Detect which cell encompasses the target text, then output its [x, y] center coordinate. 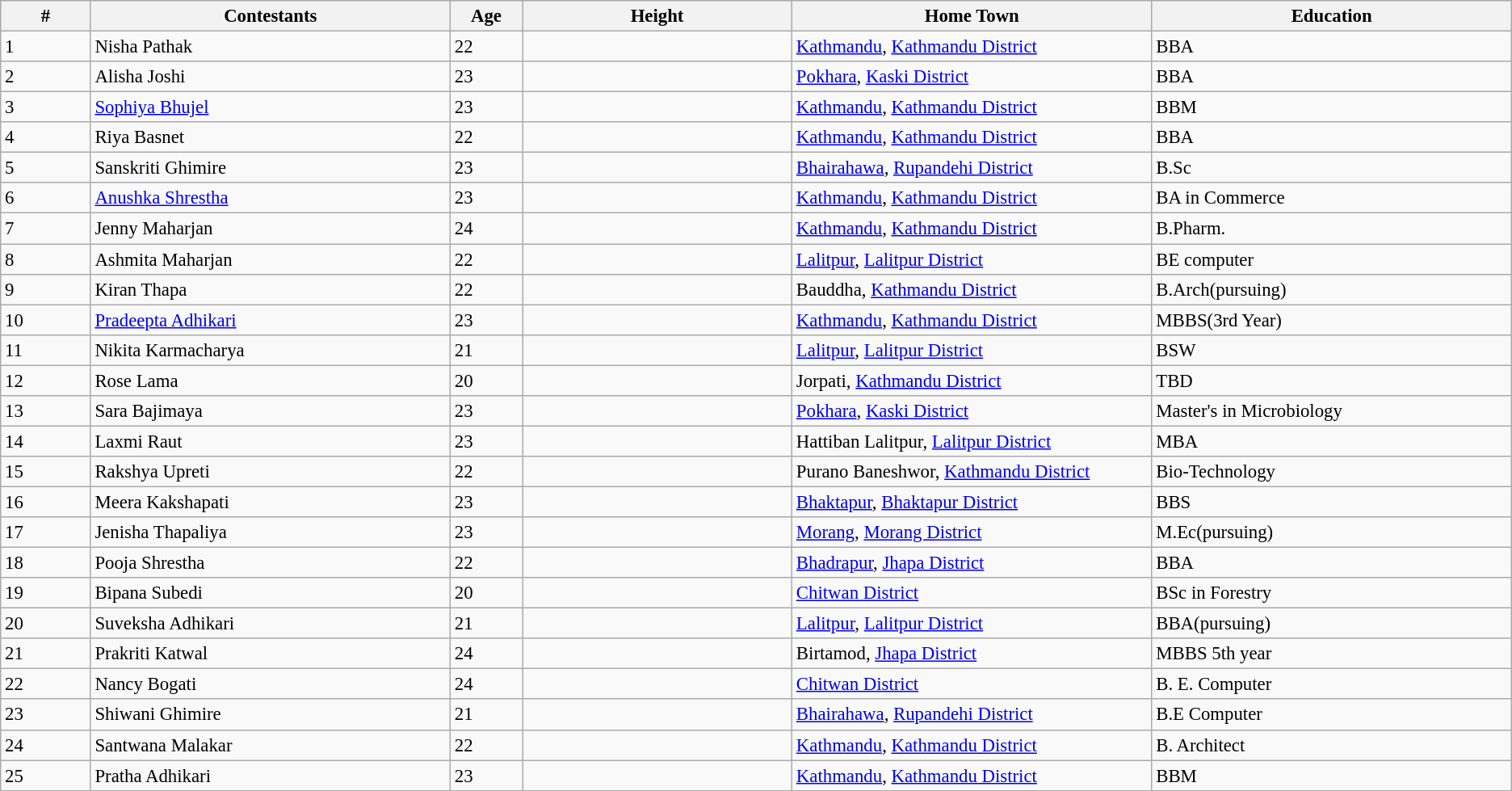
Sophiya Bhujel [270, 107]
Anushka Shrestha [270, 198]
Alisha Joshi [270, 77]
Pratha Adhikari [270, 776]
10 [45, 320]
MBBS(3rd Year) [1331, 320]
Sanskriti Ghimire [270, 168]
B.E Computer [1331, 715]
Kiran Thapa [270, 289]
Morang, Morang District [972, 532]
9 [45, 289]
13 [45, 411]
Rakshya Upreti [270, 472]
3 [45, 107]
Bhadrapur, Jhapa District [972, 563]
2 [45, 77]
Purano Baneshwor, Kathmandu District [972, 472]
Laxmi Raut [270, 441]
Height [657, 16]
1 [45, 47]
18 [45, 563]
Riya Basnet [270, 137]
BBA(pursuing) [1331, 624]
Jenny Maharjan [270, 229]
Education [1331, 16]
Contestants [270, 16]
Nisha Pathak [270, 47]
# [45, 16]
Pooja Shrestha [270, 563]
Master's in Microbiology [1331, 411]
Rose Lama [270, 381]
M.Ec(pursuing) [1331, 532]
B.Pharm. [1331, 229]
B. E. Computer [1331, 684]
4 [45, 137]
B. Architect [1331, 745]
16 [45, 502]
B.Sc [1331, 168]
Shiwani Ghimire [270, 715]
19 [45, 593]
7 [45, 229]
B.Arch(pursuing) [1331, 289]
Hattiban Lalitpur, Lalitpur District [972, 441]
Ashmita Maharjan [270, 259]
BSc in Forestry [1331, 593]
Bhaktapur, Bhaktapur District [972, 502]
Birtamod, Jhapa District [972, 654]
Pradeepta Adhikari [270, 320]
BSW [1331, 350]
Sara Bajimaya [270, 411]
Santwana Malakar [270, 745]
MBA [1331, 441]
MBBS 5th year [1331, 654]
Nikita Karmacharya [270, 350]
Jenisha Thapaliya [270, 532]
14 [45, 441]
BE computer [1331, 259]
Suveksha Adhikari [270, 624]
12 [45, 381]
11 [45, 350]
Prakriti Katwal [270, 654]
6 [45, 198]
8 [45, 259]
Bio-Technology [1331, 472]
BA in Commerce [1331, 198]
Bipana Subedi [270, 593]
BBS [1331, 502]
Age [486, 16]
TBD [1331, 381]
Meera Kakshapati [270, 502]
Jorpati, Kathmandu District [972, 381]
Home Town [972, 16]
5 [45, 168]
17 [45, 532]
Nancy Bogati [270, 684]
15 [45, 472]
25 [45, 776]
Bauddha, Kathmandu District [972, 289]
